Pinpoint the cell where the given text exists, returning its [x, y] midpoint coordinate. 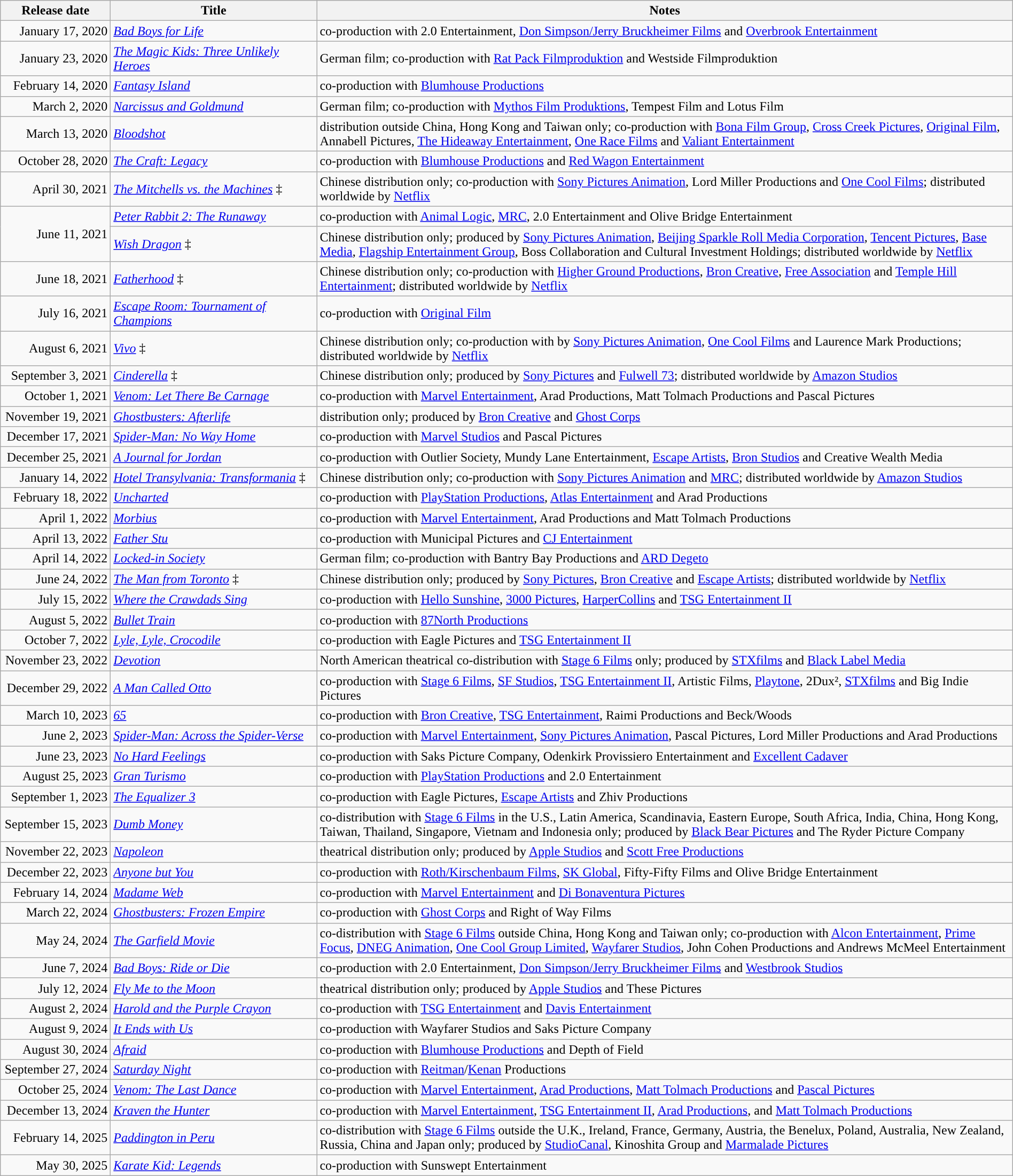
A Journal for Jordan [214, 457]
Spider-Man: Across the Spider-Verse [214, 736]
Devotion [214, 660]
February 14, 2024 [56, 892]
December 13, 2024 [56, 1110]
Where the Crawdads Sing [214, 599]
May 30, 2025 [56, 1165]
The Equalizer 3 [214, 797]
It Ends with Us [214, 1029]
Vivo ‡ [214, 348]
June 7, 2024 [56, 968]
Venom: The Last Dance [214, 1090]
co-production with Wayfarer Studios and Saks Picture Company [665, 1029]
co-production with Marvel Entertainment, Arad Productions and Matt Tolmach Productions [665, 518]
February 14, 2020 [56, 86]
October 7, 2022 [56, 640]
August 6, 2021 [56, 348]
Lyle, Lyle, Crocodile [214, 640]
A Man Called Otto [214, 688]
Fly Me to the Moon [214, 988]
November 22, 2023 [56, 852]
co-production with Eagle Pictures, Escape Artists and Zhiv Productions [665, 797]
co-production with TSG Entertainment and Davis Entertainment [665, 1008]
Narcissus and Goldmund [214, 106]
June 2, 2023 [56, 736]
December 17, 2021 [56, 437]
co-production with Marvel Studios and Pascal Pictures [665, 437]
co-production with Blumhouse Productions and Red Wagon Entertainment [665, 161]
co-production with PlayStation Productions, Atlas Entertainment and Arad Productions [665, 498]
The Craft: Legacy [214, 161]
theatrical distribution only; produced by Apple Studios and Scott Free Productions [665, 852]
September 1, 2023 [56, 797]
August 25, 2023 [56, 777]
Ghostbusters: Frozen Empire [214, 913]
Bullet Train [214, 620]
Madame Web [214, 892]
July 12, 2024 [56, 988]
Karate Kid: Legends [214, 1165]
co-production with Sunswept Entertainment [665, 1165]
February 14, 2025 [56, 1138]
May 24, 2024 [56, 940]
co-production with Outlier Society, Mundy Lane Entertainment, Escape Artists, Bron Studios and Creative Wealth Media [665, 457]
The Magic Kids: Three Unlikely Heroes [214, 59]
January 17, 2020 [56, 31]
Fatherhood ‡ [214, 279]
September 3, 2021 [56, 376]
The Garfield Movie [214, 940]
co-production with 2.0 Entertainment, Don Simpson/Jerry Bruckheimer Films and Westbrook Studios [665, 968]
Chinese distribution only; co-production with Sony Pictures Animation, Lord Miller Productions and One Cool Films; distributed worldwide by Netflix [665, 189]
March 10, 2023 [56, 716]
January 23, 2020 [56, 59]
Saturday Night [214, 1070]
co-production with Marvel Entertainment, TSG Entertainment II, Arad Productions, and Matt Tolmach Productions [665, 1110]
November 19, 2021 [56, 417]
Uncharted [214, 498]
No Hard Feelings [214, 756]
Hotel Transylvania: Transformania ‡ [214, 477]
Locked-in Society [214, 559]
December 25, 2021 [56, 457]
Escape Room: Tournament of Champions [214, 313]
Father Stu [214, 538]
February 18, 2022 [56, 498]
co-production with Blumhouse Productions and Depth of Field [665, 1049]
December 22, 2023 [56, 872]
co-production with Eagle Pictures and TSG Entertainment II [665, 640]
March 22, 2024 [56, 913]
April 14, 2022 [56, 559]
September 27, 2024 [56, 1070]
Chinese distribution only; co-production with Sony Pictures Animation and MRC; distributed worldwide by Amazon Studios [665, 477]
October 25, 2024 [56, 1090]
Spider-Man: No Way Home [214, 437]
Kraven the Hunter [214, 1110]
theatrical distribution only; produced by Apple Studios and These Pictures [665, 988]
distribution only; produced by Bron Creative and Ghost Corps [665, 417]
December 29, 2022 [56, 688]
Peter Rabbit 2: The Runaway [214, 216]
Chinese distribution only; produced by Sony Pictures, Bron Creative and Escape Artists; distributed worldwide by Netflix [665, 579]
co-production with 87North Productions [665, 620]
65 [214, 716]
North American theatrical co-distribution with Stage 6 Films only; produced by STXfilms and Black Label Media [665, 660]
co-production with Saks Picture Company, Odenkirk Provissiero Entertainment and Excellent Cadaver [665, 756]
The Man from Toronto ‡ [214, 579]
co-production with Stage 6 Films, SF Studios, TSG Entertainment II, Artistic Films, Playtone, 2Dux², STXfilms and Big Indie Pictures [665, 688]
co-production with Reitman/Kenan Productions [665, 1070]
co-production with Roth/Kirschenbaum Films, SK Global, Fifty-Fifty Films and Olive Bridge Entertainment [665, 872]
Ghostbusters: Afterlife [214, 417]
co-production with Marvel Entertainment and Di Bonaventura Pictures [665, 892]
co-production with Original Film [665, 313]
March 13, 2020 [56, 134]
Wish Dragon ‡ [214, 244]
German film; co-production with Mythos Film Produktions, Tempest Film and Lotus Film [665, 106]
June 24, 2022 [56, 579]
September 15, 2023 [56, 825]
October 28, 2020 [56, 161]
Release date [56, 11]
Gran Turismo [214, 777]
Venom: Let There Be Carnage [214, 396]
March 2, 2020 [56, 106]
co-production with Bron Creative, TSG Entertainment, Raimi Productions and Beck/Woods [665, 716]
July 16, 2021 [56, 313]
Afraid [214, 1049]
co-production with 2.0 Entertainment, Don Simpson/Jerry Bruckheimer Films and Overbrook Entertainment [665, 31]
German film; co-production with Bantry Bay Productions and ARD Degeto [665, 559]
Morbius [214, 518]
Bad Boys: Ride or Die [214, 968]
co-production with PlayStation Productions and 2.0 Entertainment [665, 777]
January 14, 2022 [56, 477]
Notes [665, 11]
Dumb Money [214, 825]
co-production with Blumhouse Productions [665, 86]
co-production with Animal Logic, MRC, 2.0 Entertainment and Olive Bridge Entertainment [665, 216]
Napoleon [214, 852]
Fantasy Island [214, 86]
Cinderella ‡ [214, 376]
April 30, 2021 [56, 189]
November 23, 2022 [56, 660]
June 23, 2023 [56, 756]
April 1, 2022 [56, 518]
The Mitchells vs. the Machines ‡ [214, 189]
co-production with Marvel Entertainment, Sony Pictures Animation, Pascal Pictures, Lord Miller Productions and Arad Productions [665, 736]
Harold and the Purple Crayon [214, 1008]
April 13, 2022 [56, 538]
German film; co-production with Rat Pack Filmproduktion and Westside Filmproduktion [665, 59]
Chinese distribution only; produced by Sony Pictures and Fulwell 73; distributed worldwide by Amazon Studios [665, 376]
June 11, 2021 [56, 234]
August 9, 2024 [56, 1029]
co-production with Hello Sunshine, 3000 Pictures, HarperCollins and TSG Entertainment II [665, 599]
Anyone but You [214, 872]
co-production with Ghost Corps and Right of Way Films [665, 913]
July 15, 2022 [56, 599]
Bloodshot [214, 134]
August 5, 2022 [56, 620]
Title [214, 11]
co-production with Municipal Pictures and CJ Entertainment [665, 538]
June 18, 2021 [56, 279]
October 1, 2021 [56, 396]
Bad Boys for Life [214, 31]
August 2, 2024 [56, 1008]
August 30, 2024 [56, 1049]
Paddington in Peru [214, 1138]
